Detect which cell encompasses the target text, then output its [x, y] center coordinate. 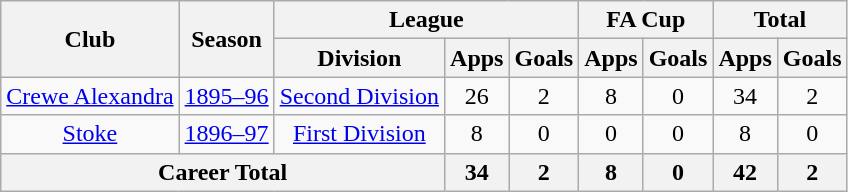
FA Cup [646, 20]
1895–96 [226, 96]
Division [359, 58]
Club [90, 39]
Total [780, 20]
Season [226, 39]
1896–97 [226, 134]
Second Division [359, 96]
First Division [359, 134]
Career Total [223, 172]
Crewe Alexandra [90, 96]
League [426, 20]
26 [477, 96]
42 [745, 172]
Stoke [90, 134]
